Search for the cell housing the specified text and yield its (X, Y) center coordinate. 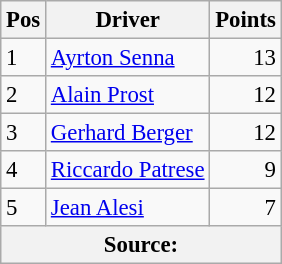
Source: (141, 245)
Gerhard Berger (128, 133)
Alain Prost (128, 95)
1 (24, 58)
9 (246, 170)
Driver (128, 20)
Ayrton Senna (128, 58)
13 (246, 58)
Pos (24, 20)
3 (24, 133)
2 (24, 95)
7 (246, 208)
4 (24, 170)
Riccardo Patrese (128, 170)
Jean Alesi (128, 208)
Points (246, 20)
5 (24, 208)
